Scan for the cell matching the given text and deliver its (x, y) coordinate at center. 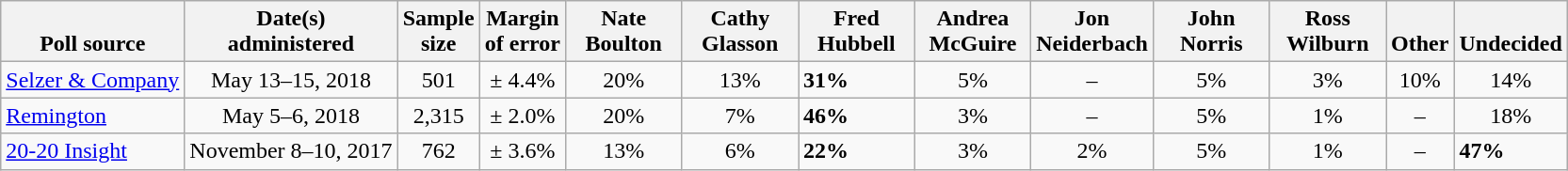
2,315 (439, 116)
RossWilburn (1328, 32)
Other (1420, 32)
10% (1420, 80)
7% (740, 116)
762 (439, 151)
Undecided (1511, 32)
14% (1511, 80)
6% (740, 151)
JohnNorris (1211, 32)
Marginof error (522, 32)
Remington (92, 116)
22% (857, 151)
FredHubbell (857, 32)
Poll source (92, 32)
JonNeiderbach (1092, 32)
May 13–15, 2018 (291, 80)
Date(s)administered (291, 32)
AndreaMcGuire (973, 32)
Samplesize (439, 32)
20-20 Insight (92, 151)
47% (1511, 151)
46% (857, 116)
31% (857, 80)
2% (1092, 151)
± 3.6% (522, 151)
Selzer & Company (92, 80)
18% (1511, 116)
± 4.4% (522, 80)
NateBoulton (623, 32)
CathyGlasson (740, 32)
± 2.0% (522, 116)
November 8–10, 2017 (291, 151)
501 (439, 80)
May 5–6, 2018 (291, 116)
